Detect which cell encompasses the target text, then output its [X, Y] center coordinate. 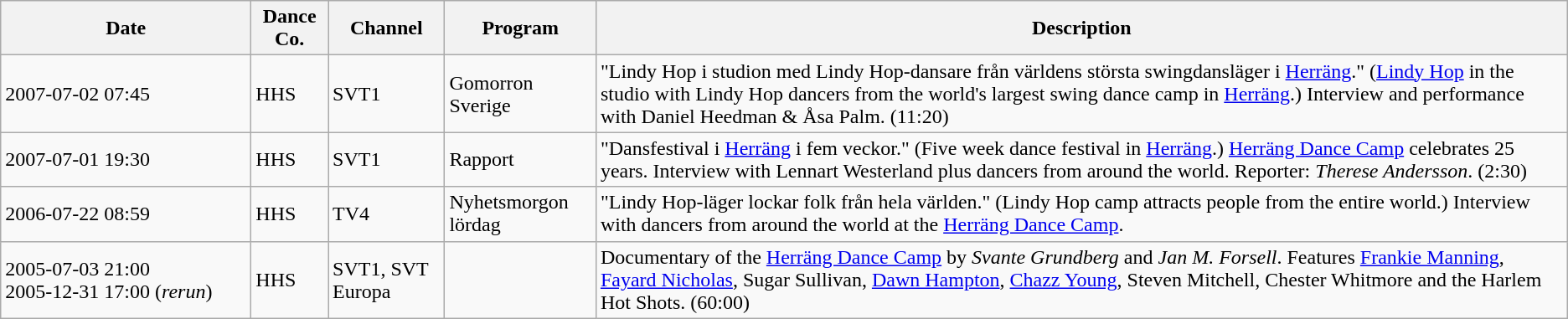
Program [520, 28]
Description [1081, 28]
Nyhetsmorgon lördag [520, 214]
Rapport [520, 159]
2007-07-01 19:30 [126, 159]
Date [126, 28]
2006-07-22 08:59 [126, 214]
2007-07-02 07:45 [126, 94]
Channel [387, 28]
Dance Co. [290, 28]
2005-07-03 21:002005-12-31 17:00 (rerun) [126, 280]
TV4 [387, 214]
Gomorron Sverige [520, 94]
SVT1, SVT Europa [387, 280]
